Capture the cell that displays the provided text and extract its [x, y] central coordinate. 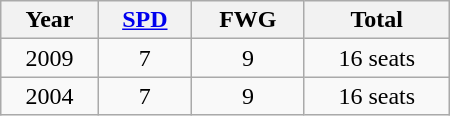
2004 [50, 96]
FWG [248, 20]
Total [376, 20]
2009 [50, 58]
Year [50, 20]
SPD [144, 20]
